For the text-containing cell, return its midpoint in [X, Y] coordinate format. 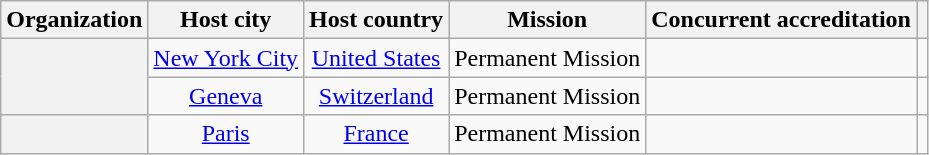
Switzerland [376, 96]
Mission [548, 20]
Host city [226, 20]
France [376, 134]
Concurrent accreditation [782, 20]
Organization [74, 20]
United States [376, 58]
New York City [226, 58]
Paris [226, 134]
Geneva [226, 96]
Host country [376, 20]
